Find where the given text appears and provide that cell's center as [x, y] coordinate. 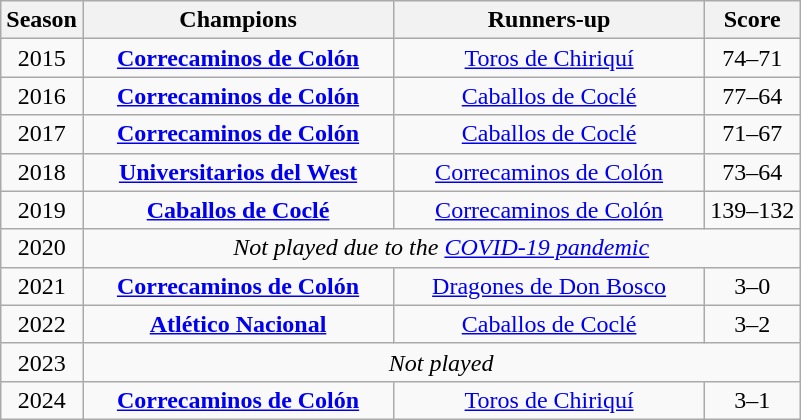
71–67 [752, 134]
2020 [42, 248]
Not played due to the COVID-19 pandemic [440, 248]
Champions [238, 20]
3–0 [752, 286]
2019 [42, 210]
Score [752, 20]
77–64 [752, 96]
3–2 [752, 324]
2018 [42, 172]
74–71 [752, 58]
Universitarios del West [238, 172]
2022 [42, 324]
2017 [42, 134]
3–1 [752, 400]
Season [42, 20]
2021 [42, 286]
Not played [440, 362]
2023 [42, 362]
Dragones de Don Bosco [550, 286]
2024 [42, 400]
Atlético Nacional [238, 324]
2016 [42, 96]
139–132 [752, 210]
Runners-up [550, 20]
2015 [42, 58]
73–64 [752, 172]
